Search for the cell housing the specified text and yield its (x, y) center coordinate. 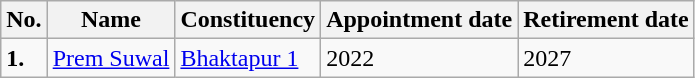
No. (24, 20)
2027 (606, 58)
2022 (420, 58)
1. (24, 58)
Appointment date (420, 20)
Retirement date (606, 20)
Constituency (248, 20)
Bhaktapur 1 (248, 58)
Prem Suwal (111, 58)
Name (111, 20)
